Return the (X, Y) coordinate for the center point of the cell that contains the specified text.  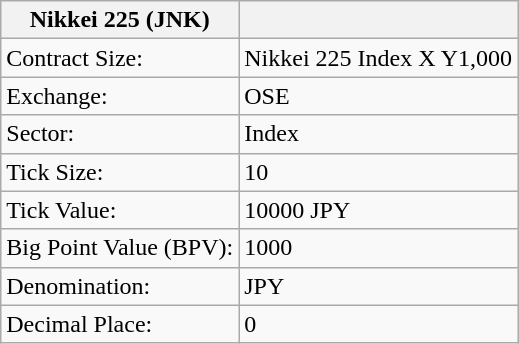
OSE (378, 96)
1000 (378, 248)
Contract Size: (120, 58)
0 (378, 324)
Tick Value: (120, 210)
Denomination: (120, 286)
Index (378, 134)
10000 JPY (378, 210)
Exchange: (120, 96)
Decimal Place: (120, 324)
Nikkei 225 (JNK) (120, 20)
Big Point Value (BPV): (120, 248)
Nikkei 225 Index X Y1,000 (378, 58)
10 (378, 172)
Tick Size: (120, 172)
Sector: (120, 134)
JPY (378, 286)
